For the text-containing cell, return its midpoint in (x, y) coordinate format. 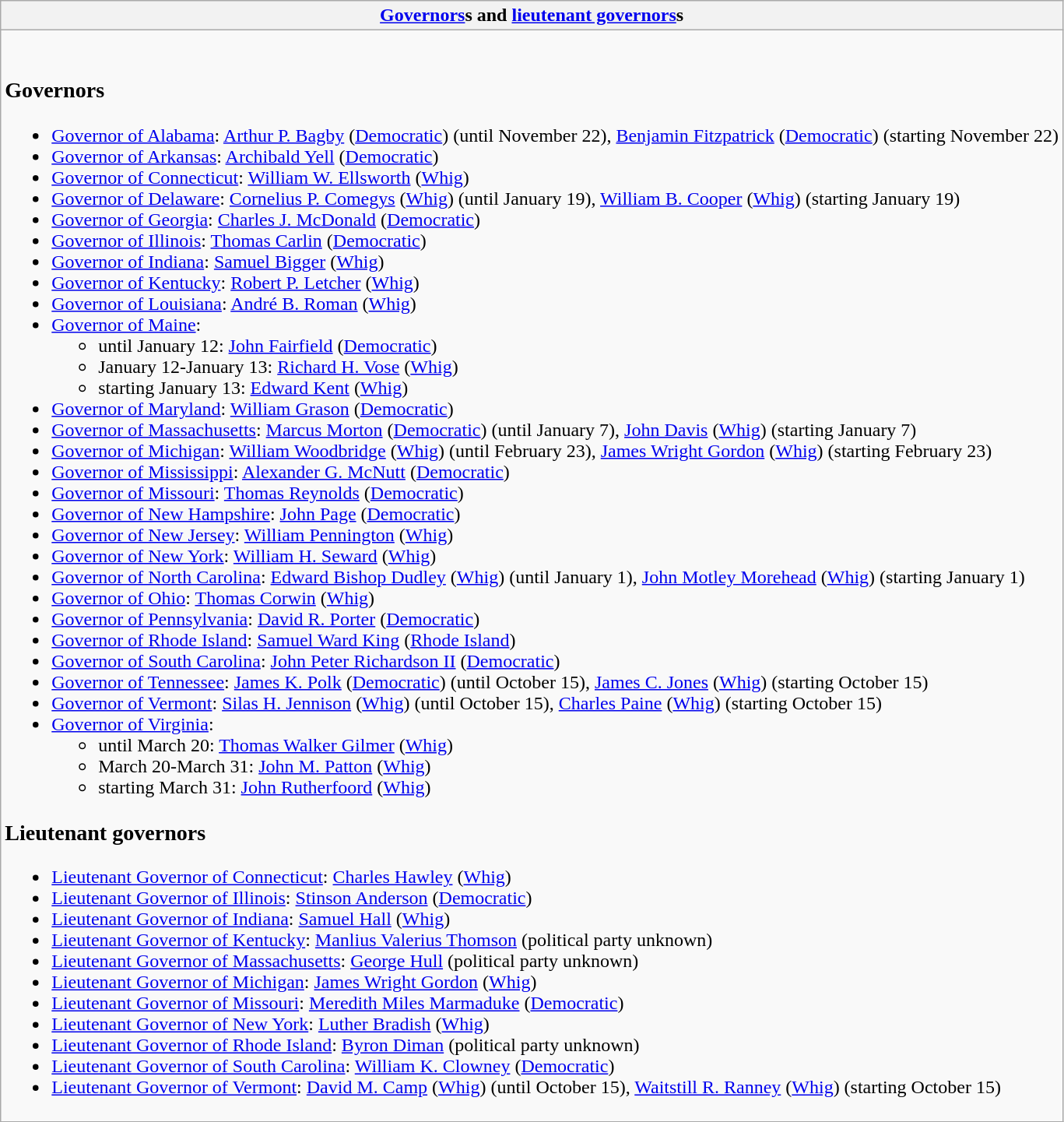
Governorss and lieutenant governorss (532, 16)
